Return (x, y) of the center of cell containing provided text 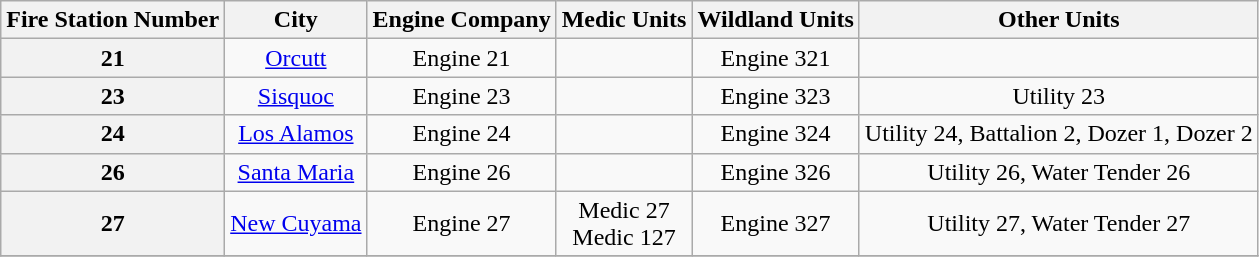
Orcutt (296, 58)
Engine 23 (462, 96)
Sisquoc (296, 96)
Santa Maria (296, 172)
Medic Units (624, 20)
Engine 327 (776, 224)
21 (113, 58)
Engine 324 (776, 134)
Engine 323 (776, 96)
Utility 23 (1058, 96)
Other Units (1058, 20)
Los Alamos (296, 134)
Wildland Units (776, 20)
27 (113, 224)
24 (113, 134)
Engine 326 (776, 172)
City (296, 20)
Engine 321 (776, 58)
Engine 24 (462, 134)
Engine 26 (462, 172)
Utility 24, Battalion 2, Dozer 1, Dozer 2 (1058, 134)
26 (113, 172)
23 (113, 96)
Engine Company (462, 20)
Utility 26, Water Tender 26 (1058, 172)
Utility 27, Water Tender 27 (1058, 224)
Medic 27 Medic 127 (624, 224)
New Cuyama (296, 224)
Engine 21 (462, 58)
Engine 27 (462, 224)
Fire Station Number (113, 20)
